Locate the cell with the specified text and output its (x, y) center coordinate. 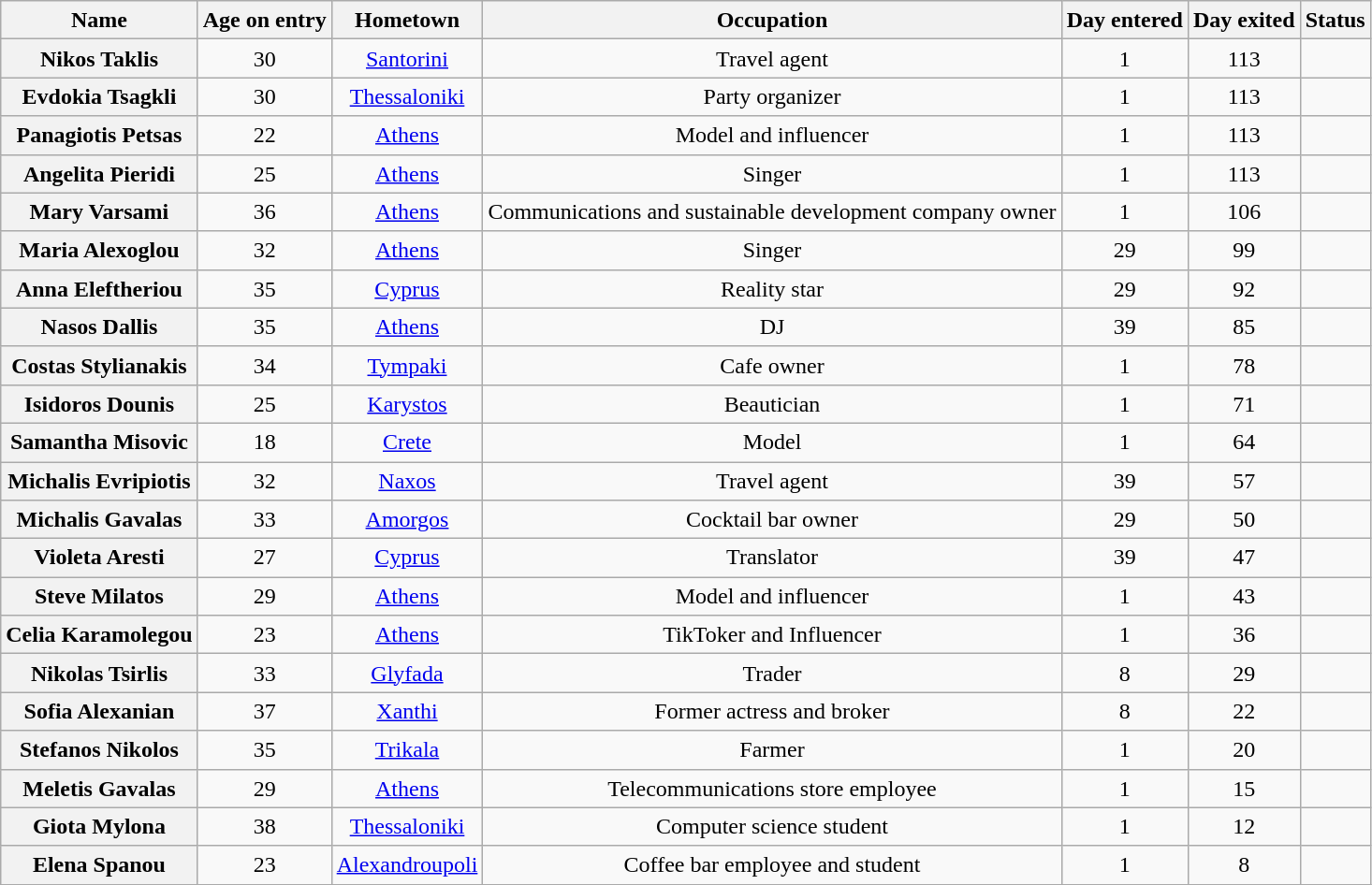
Anna Eleftheriou (99, 288)
Giota Mylona (99, 827)
34 (264, 365)
Status (1335, 21)
Glyfada (407, 674)
Nikolas Tsirlis (99, 674)
Steve Milatos (99, 597)
Samantha Misovic (99, 442)
Farmer (772, 750)
Celia Karamolegou (99, 634)
Sofia Alexanian (99, 711)
Karystos (407, 404)
Amorgos (407, 520)
Stefanos Nikolos (99, 750)
Beautician (772, 404)
Naxos (407, 481)
Communications and sustainable development company owner (772, 211)
Computer science student (772, 827)
Name (99, 21)
20 (1244, 750)
43 (1244, 597)
Day exited (1244, 21)
TikToker and Influencer (772, 634)
57 (1244, 481)
Coffee bar employee and student (772, 864)
Nasos Dallis (99, 327)
Violeta Aresti (99, 558)
99 (1244, 251)
Panagiotis Petsas (99, 135)
Maria Alexoglou (99, 251)
15 (1244, 788)
Costas Stylianakis (99, 365)
Meletis Gavalas (99, 788)
Trader (772, 674)
64 (1244, 442)
92 (1244, 288)
Isidoros Dounis (99, 404)
Age on entry (264, 21)
Former actress and broker (772, 711)
Trikala (407, 750)
Santorini (407, 58)
Party organizer (772, 97)
Michalis Gavalas (99, 520)
Occupation (772, 21)
106 (1244, 211)
85 (1244, 327)
Translator (772, 558)
12 (1244, 827)
78 (1244, 365)
Hometown (407, 21)
71 (1244, 404)
50 (1244, 520)
Michalis Evripiotis (99, 481)
Telecommunications store employee (772, 788)
Model (772, 442)
38 (264, 827)
Evdokia Tsagkli (99, 97)
Nikos Taklis (99, 58)
Day entered (1125, 21)
Cocktail bar owner (772, 520)
18 (264, 442)
27 (264, 558)
Reality star (772, 288)
Cafe owner (772, 365)
Elena Spanou (99, 864)
DJ (772, 327)
47 (1244, 558)
Xanthi (407, 711)
Alexandroupoli (407, 864)
Angelita Pieridi (99, 174)
Crete (407, 442)
Tympaki (407, 365)
Mary Varsami (99, 211)
37 (264, 711)
